Find where the given text appears and provide that cell's center as [X, Y] coordinate. 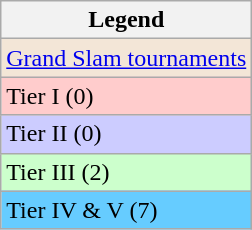
Legend [126, 20]
Tier III (2) [126, 172]
Tier IV & V (7) [126, 210]
Tier I (0) [126, 96]
Tier II (0) [126, 134]
Grand Slam tournaments [126, 58]
